Identify which cell holds the provided text, then report its (X, Y) central coordinate. 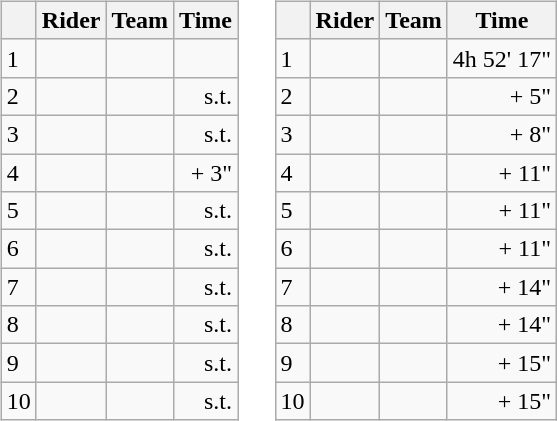
+ 3" (206, 173)
4h 52' 17" (502, 58)
+ 5" (502, 96)
+ 8" (502, 134)
